Return the (x, y) coordinate for the center point of the cell that contains the specified text.  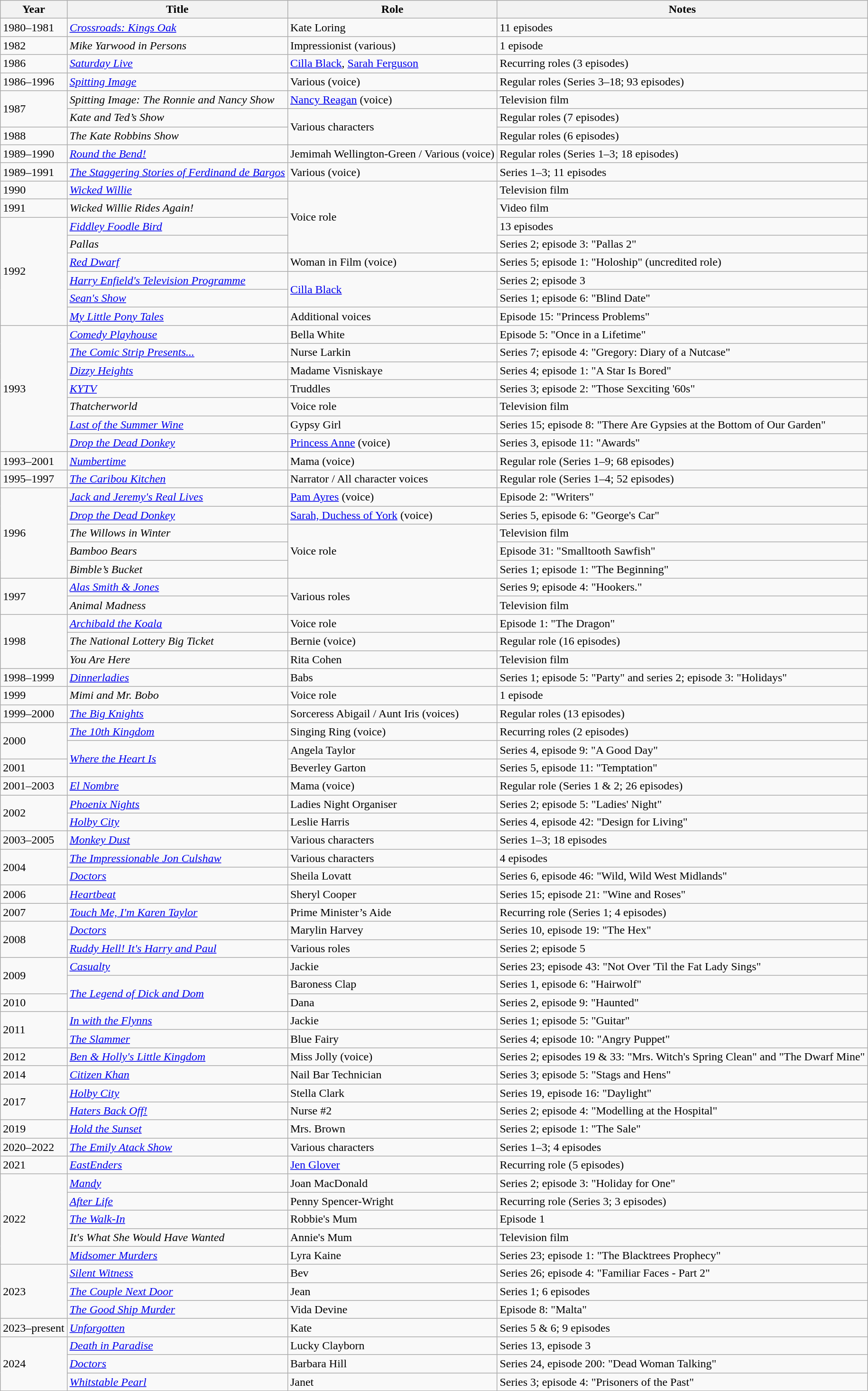
13 episodes (682, 226)
2021 (34, 1165)
Series 2; episodes 19 & 33: "Mrs. Witch's Spring Clean" and "The Dwarf Mine" (682, 1057)
11 episodes (682, 28)
2020–2022 (34, 1147)
You Are Here (177, 659)
The Slammer (177, 1039)
Wicked Willie Rides Again! (177, 208)
2011 (34, 1029)
Series 4, episode 42: "Design for Living" (682, 822)
2002 (34, 813)
Sean's Show (177, 298)
Impressionist (various) (392, 46)
Kate and Ted’s Show (177, 118)
1993–2001 (34, 461)
Kate Loring (392, 28)
Bimble’s Bucket (177, 569)
Unforgotten (177, 1327)
Additional voices (392, 316)
1991 (34, 208)
The Staggering Stories of Ferdinand de Bargos (177, 172)
Babs (392, 677)
Series 10, episode 19: "The Hex" (682, 930)
Silent Witness (177, 1273)
Series 1; episode 6: "Blind Date" (682, 298)
Series 3; episode 5: "Stags and Hens" (682, 1075)
Bella White (392, 334)
Annie's Mum (392, 1237)
Wicked Willie (177, 190)
Saturday Live (177, 64)
Recurring roles (2 episodes) (682, 732)
Series 1; 6 episodes (682, 1291)
Singing Ring (voice) (392, 732)
Miss Jolly (voice) (392, 1057)
Series 2; episode 1: "The Sale" (682, 1129)
Series 19, episode 16: "Daylight" (682, 1093)
Sheryl Cooper (392, 894)
2012 (34, 1057)
The Kate Robbins Show (177, 136)
Series 2; episode 4: "Modelling at the Hospital" (682, 1111)
Barbara Hill (392, 1363)
Gypsy Girl (392, 425)
2004 (34, 867)
Midsomer Murders (177, 1255)
The Comic Strip Presents... (177, 352)
2019 (34, 1129)
2006 (34, 894)
KYTV (177, 389)
4 episodes (682, 858)
Mimi and Mr. Bobo (177, 695)
1999 (34, 695)
2023–present (34, 1327)
Series 23; episode 43: "Not Over 'Til the Fat Lady Sings" (682, 966)
2001–2003 (34, 786)
Penny Spencer-Wright (392, 1201)
1995–1997 (34, 479)
Touch Me, I'm Karen Taylor (177, 912)
Red Dwarf (177, 262)
Series 4, episode 9: "A Good Day" (682, 750)
Series 1–3; 18 episodes (682, 840)
Sheila Lovatt (392, 876)
Episode 1: "The Dragon" (682, 623)
Fiddley Foodle Bird (177, 226)
Jean (392, 1291)
Haters Back Off! (177, 1111)
Harry Enfield's Television Programme (177, 280)
Mandy (177, 1183)
Round the Bend! (177, 154)
Series 5 & 6; 9 episodes (682, 1327)
Regular roles (Series 1–3; 18 episodes) (682, 154)
The Big Knights (177, 714)
Regular role (Series 1 & 2; 26 episodes) (682, 786)
Series 1–3; 11 episodes (682, 172)
Series 1; episode 5: "Guitar" (682, 1020)
Bev (392, 1273)
After Life (177, 1201)
Series 15; episode 21: "Wine and Roses" (682, 894)
Jack and Jeremy's Real Lives (177, 497)
Series 26; episode 4: "Familiar Faces - Part 2" (682, 1273)
EastEnders (177, 1165)
Recurring role (5 episodes) (682, 1165)
2022 (34, 1219)
Last of the Summer Wine (177, 425)
Prime Minister’s Aide (392, 912)
Ruddy Hell! It's Harry and Paul (177, 948)
Dinnerladies (177, 677)
Madame Visniskaye (392, 371)
Numbertime (177, 461)
The Impressionable Jon Culshaw (177, 858)
2008 (34, 939)
1986–1996 (34, 82)
Baroness Clap (392, 984)
Series 1; episode 5: "Party" and series 2; episode 3: "Holidays" (682, 677)
1988 (34, 136)
1998–1999 (34, 677)
Series 1, episode 6: "Hairwolf" (682, 984)
1993 (34, 389)
Series 2; episode 3 (682, 280)
Ben & Holly's Little Kingdom (177, 1057)
Series 13, episode 3 (682, 1345)
1989–1990 (34, 154)
It's What She Would Have Wanted (177, 1237)
Monkey Dust (177, 840)
1997 (34, 596)
Regular roles (6 episodes) (682, 136)
Spitting Image (177, 82)
2010 (34, 1002)
Mrs. Brown (392, 1129)
Title (177, 9)
Sorceress Abigail / Aunt Iris (voices) (392, 714)
Series 2; episode 3: "Pallas 2" (682, 244)
Stella Clark (392, 1093)
Animal Madness (177, 605)
Series 3; episode 2: "Those Sexciting '60s" (682, 389)
Woman in Film (voice) (392, 262)
Nancy Reagan (voice) (392, 100)
Series 24, episode 200: "Dead Woman Talking" (682, 1363)
Narrator / All character voices (392, 479)
Beverley Garton (392, 768)
Series 6, episode 46: "Wild, Wild West Midlands" (682, 876)
1999–2000 (34, 714)
Pallas (177, 244)
Kate (392, 1327)
Robbie's Mum (392, 1219)
The Walk-In (177, 1219)
2024 (34, 1363)
Regular role (Series 1–4; 52 episodes) (682, 479)
1980–1981 (34, 28)
Series 9; episode 4: "Hookers." (682, 587)
Vida Devine (392, 1309)
The Willows in Winter (177, 533)
Leslie Harris (392, 822)
Whitstable Pearl (177, 1382)
Nurse #2 (392, 1111)
Recurring role (Series 1; 4 episodes) (682, 912)
Series 15; episode 8: "There Are Gypsies at the Bottom of Our Garden" (682, 425)
Series 3, episode 11: "Awards" (682, 443)
Series 5; episode 1: "Holoship" (uncredited role) (682, 262)
Spitting Image: The Ronnie and Nancy Show (177, 100)
Episode 31: "Smalltooth Sawfish" (682, 551)
The Caribou Kitchen (177, 479)
In with the Flynns (177, 1020)
Episode 15: "Princess Problems" (682, 316)
Sarah, Duchess of York (voice) (392, 515)
Thatcherworld (177, 407)
Alas Smith & Jones (177, 587)
Series 5, episode 6: "George's Car" (682, 515)
Casualty (177, 966)
Notes (682, 9)
Death in Paradise (177, 1345)
2023 (34, 1291)
Episode 2: "Writers" (682, 497)
Jen Glover (392, 1165)
Role (392, 9)
Recurring role (Series 3; 3 episodes) (682, 1201)
Series 7; episode 4: "Gregory: Diary of a Nutcase" (682, 352)
Year (34, 9)
Episode 5: "Once in a Lifetime" (682, 334)
Nurse Larkin (392, 352)
Regular role (Series 1–9; 68 episodes) (682, 461)
Heartbeat (177, 894)
Recurring roles (3 episodes) (682, 64)
Rita Cohen (392, 659)
2001 (34, 768)
Series 2; episode 5: "Ladies' Night" (682, 804)
Where the Heart Is (177, 759)
Dizzy Heights (177, 371)
Series 2, episode 9: "Haunted" (682, 1002)
Video film (682, 208)
Regular roles (13 episodes) (682, 714)
2000 (34, 741)
Lucky Clayborn (392, 1345)
Bernie (voice) (392, 641)
Series 1–3; 4 episodes (682, 1147)
1982 (34, 46)
Nail Bar Technician (392, 1075)
2017 (34, 1102)
1989–1991 (34, 172)
1990 (34, 190)
Series 23; episode 1: "The Blacktrees Prophecy" (682, 1255)
Citizen Khan (177, 1075)
Cilla Black (392, 289)
1996 (34, 533)
Series 1; episode 1: "The Beginning" (682, 569)
Archibald the Koala (177, 623)
El Nombre (177, 786)
The National Lottery Big Ticket (177, 641)
Series 3; episode 4: "Prisoners of the Past" (682, 1382)
Angela Taylor (392, 750)
2014 (34, 1075)
Series 2; episode 3: "Holiday for One" (682, 1183)
1986 (34, 64)
Series 5, episode 11: "Temptation" (682, 768)
1992 (34, 271)
Episode 8: "Malta" (682, 1309)
Truddles (392, 389)
1998 (34, 641)
The Emily Atack Show (177, 1147)
Crossroads: Kings Oak (177, 28)
Regular role (16 episodes) (682, 641)
Mike Yarwood in Persons (177, 46)
2003–2005 (34, 840)
Cilla Black, Sarah Ferguson (392, 64)
The Good Ship Murder (177, 1309)
Hold the Sunset (177, 1129)
1987 (34, 109)
Dana (392, 1002)
Lyra Kaine (392, 1255)
Bamboo Bears (177, 551)
Series 4; episode 1: "A Star Is Bored" (682, 371)
Joan MacDonald (392, 1183)
Janet (392, 1382)
The Couple Next Door (177, 1291)
Phoenix Nights (177, 804)
Regular roles (Series 3–18; 93 episodes) (682, 82)
Pam Ayres (voice) (392, 497)
Comedy Playhouse (177, 334)
Regular roles (7 episodes) (682, 118)
Series 4; episode 10: "Angry Puppet" (682, 1039)
Blue Fairy (392, 1039)
Series 2; episode 5 (682, 948)
Marylin Harvey (392, 930)
2007 (34, 912)
The 10th Kingdom (177, 732)
2009 (34, 975)
Ladies Night Organiser (392, 804)
Jemimah Wellington-Green / Various (voice) (392, 154)
The Legend of Dick and Dom (177, 993)
Princess Anne (voice) (392, 443)
Episode 1 (682, 1219)
My Little Pony Tales (177, 316)
